Extract the [X, Y] coordinate from the center of the cell holding the provided text.  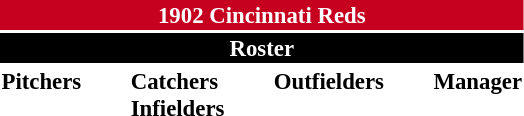
Roster [262, 48]
1902 Cincinnati Reds [262, 15]
